Locate the cell with the specified text and output its [x, y] center coordinate. 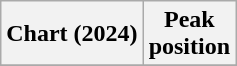
Chart (2024) [72, 34]
Peakposition [189, 34]
